Determine the (X, Y) coordinate at the center of the cell enclosing the given text.  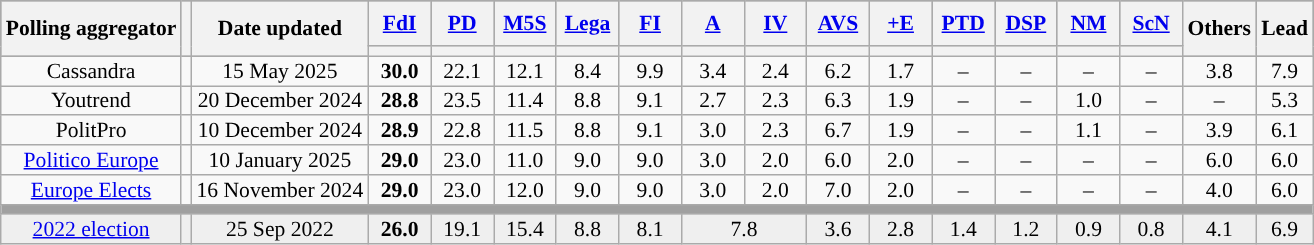
11.5 (526, 131)
Europe Elects (92, 190)
FI (650, 24)
22.8 (462, 131)
8.4 (588, 71)
26.0 (400, 230)
1.2 (1026, 230)
Polling aggregator (92, 28)
9.9 (650, 71)
6.9 (1284, 230)
8.1 (650, 230)
Lead (1284, 28)
3.4 (712, 71)
M5S (526, 24)
22.1 (462, 71)
0.9 (1088, 230)
4.0 (1219, 190)
AVS (838, 24)
15 May 2025 (280, 71)
Youtrend (92, 101)
3.6 (838, 230)
6.2 (838, 71)
2.7 (712, 101)
Date updated (280, 28)
7.8 (744, 230)
7.9 (1284, 71)
2022 election (92, 230)
0.8 (1152, 230)
IV (776, 24)
6.3 (838, 101)
FdI (400, 24)
2.4 (776, 71)
25 Sep 2022 (280, 230)
1.0 (1088, 101)
5.3 (1284, 101)
28.9 (400, 131)
23.5 (462, 101)
4.1 (1219, 230)
30.0 (400, 71)
15.4 (526, 230)
ScN (1152, 24)
Cassandra (92, 71)
6.7 (838, 131)
A (712, 24)
PD (462, 24)
19.1 (462, 230)
+E (900, 24)
12.1 (526, 71)
3.9 (1219, 131)
16 November 2024 (280, 190)
DSP (1026, 24)
10 January 2025 (280, 160)
1.7 (900, 71)
1.4 (964, 230)
Lega (588, 24)
1.1 (1088, 131)
2.8 (900, 230)
11.0 (526, 160)
28.8 (400, 101)
NM (1088, 24)
12.0 (526, 190)
PolitPro (92, 131)
20 December 2024 (280, 101)
Politico Europe (92, 160)
10 December 2024 (280, 131)
6.1 (1284, 131)
Others (1219, 28)
3.8 (1219, 71)
7.0 (838, 190)
PTD (964, 24)
11.4 (526, 101)
